Return [x, y] of the center of cell containing provided text 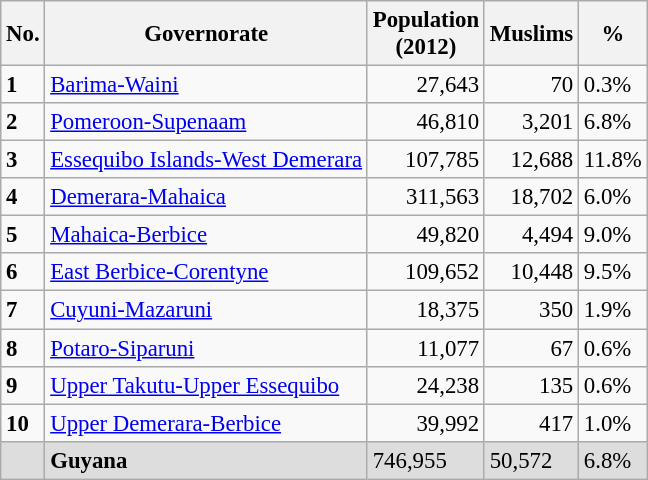
Governorate [206, 34]
6 [23, 273]
11.8% [614, 160]
1.0% [614, 423]
No. [23, 34]
Mahaica-Berbice [206, 235]
8 [23, 348]
Potaro-Siparuni [206, 348]
27,643 [426, 85]
46,810 [426, 122]
Demerara-Mahaica [206, 197]
70 [531, 85]
12,688 [531, 160]
109,652 [426, 273]
East Berbice-Corentyne [206, 273]
% [614, 34]
18,702 [531, 197]
9.0% [614, 235]
746,955 [426, 460]
Population (2012) [426, 34]
Upper Demerara-Berbice [206, 423]
49,820 [426, 235]
Guyana [206, 460]
135 [531, 385]
3 [23, 160]
Cuyuni-Mazaruni [206, 310]
18,375 [426, 310]
Upper Takutu-Upper Essequibo [206, 385]
4,494 [531, 235]
4 [23, 197]
0.3% [614, 85]
7 [23, 310]
11,077 [426, 348]
3,201 [531, 122]
10 [23, 423]
9 [23, 385]
311,563 [426, 197]
Barima-Waini [206, 85]
107,785 [426, 160]
9.5% [614, 273]
6.0% [614, 197]
24,238 [426, 385]
1.9% [614, 310]
67 [531, 348]
39,992 [426, 423]
5 [23, 235]
350 [531, 310]
Essequibo Islands-West Demerara [206, 160]
Pomeroon-Supenaam [206, 122]
10,448 [531, 273]
1 [23, 85]
Muslims [531, 34]
50,572 [531, 460]
2 [23, 122]
417 [531, 423]
